Identify which cell holds the provided text, then report its (X, Y) central coordinate. 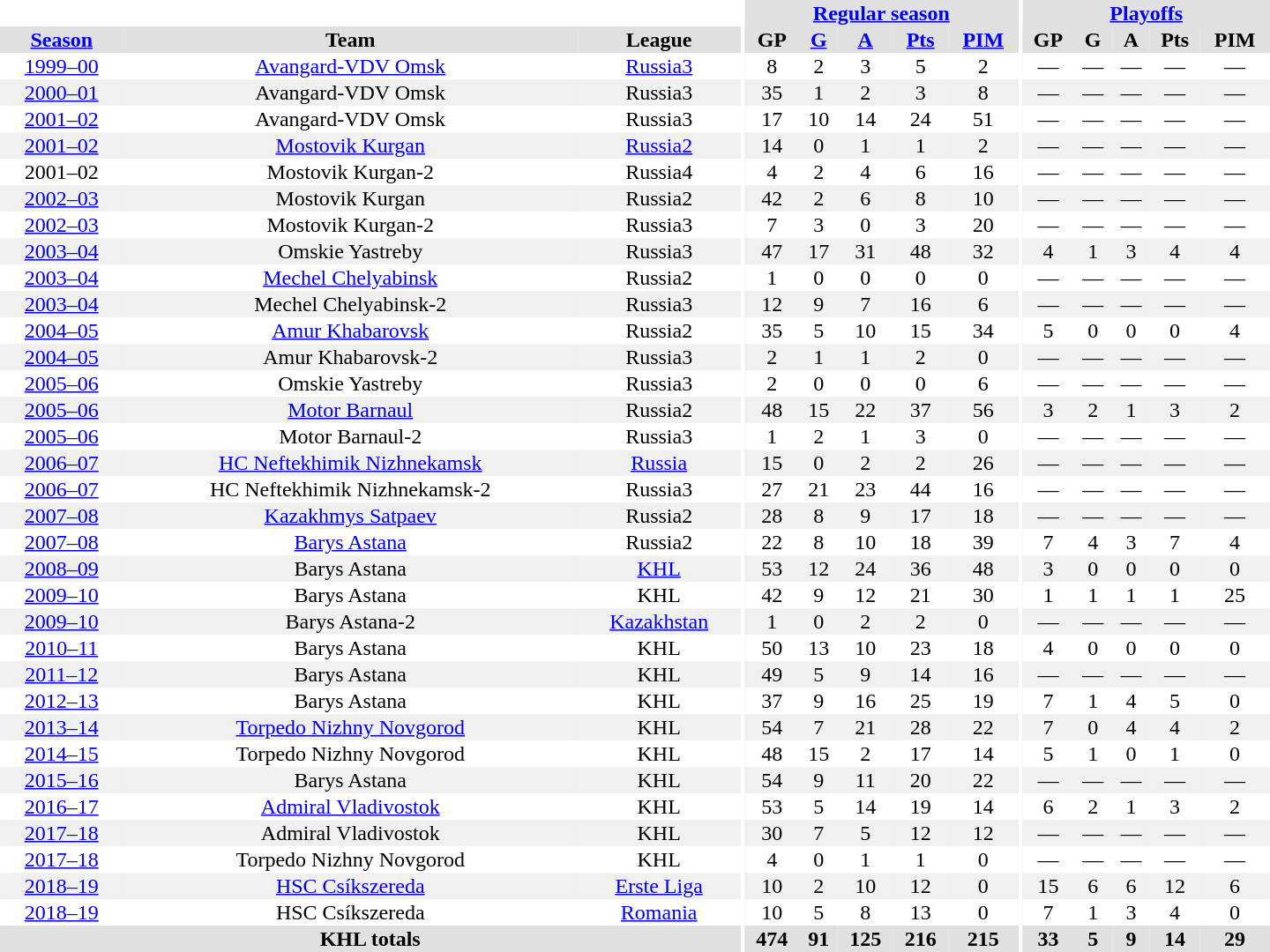
216 (921, 939)
2008–09 (62, 569)
27 (773, 489)
32 (983, 251)
Regular season (881, 13)
125 (866, 939)
Russia (659, 463)
KHL totals (370, 939)
Barys Astana-2 (350, 621)
33 (1048, 939)
26 (983, 463)
474 (773, 939)
2015–16 (62, 780)
36 (921, 569)
Amur Khabarovsk-2 (350, 357)
Mechel Chelyabinsk (350, 278)
Team (350, 40)
Erste Liga (659, 886)
39 (983, 542)
44 (921, 489)
2016–17 (62, 807)
47 (773, 251)
51 (983, 119)
34 (983, 331)
2014–15 (62, 754)
1999–00 (62, 66)
2013–14 (62, 727)
2010–11 (62, 648)
56 (983, 410)
Playoffs (1147, 13)
49 (773, 674)
Motor Barnaul (350, 410)
91 (818, 939)
29 (1235, 939)
HC Neftekhimik Nizhnekamsk (350, 463)
Season (62, 40)
31 (866, 251)
Romania (659, 912)
Kazakhstan (659, 621)
Mechel Chelyabinsk-2 (350, 304)
League (659, 40)
HC Neftekhimik Nizhnekamsk-2 (350, 489)
2000–01 (62, 93)
Russia4 (659, 172)
215 (983, 939)
11 (866, 780)
Amur Khabarovsk (350, 331)
Motor Barnaul-2 (350, 436)
2011–12 (62, 674)
2012–13 (62, 701)
Kazakhmys Satpaev (350, 516)
50 (773, 648)
